Return (X, Y) of the center of cell containing provided text 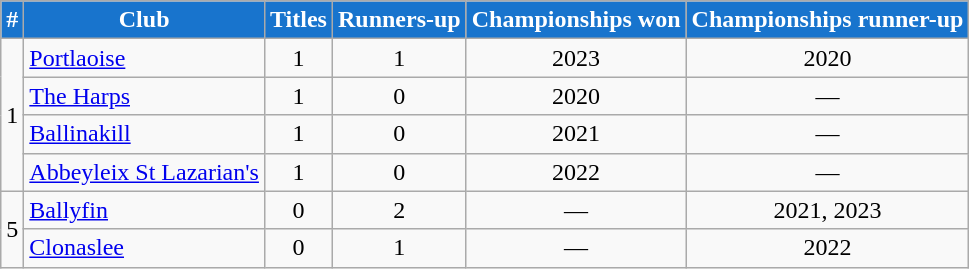
Portlaoise (144, 58)
Ballyfin (144, 210)
The Harps (144, 96)
5 (12, 229)
Clonaslee (144, 248)
Championships runner-up (828, 20)
2023 (576, 58)
2021 (576, 134)
Runners-up (399, 20)
# (12, 20)
Club (144, 20)
Championships won (576, 20)
Abbeyleix St Lazarian's (144, 172)
Ballinakill (144, 134)
2021, 2023 (828, 210)
Titles (298, 20)
2 (399, 210)
